Find where the given text appears and provide that cell's center as (x, y) coordinate. 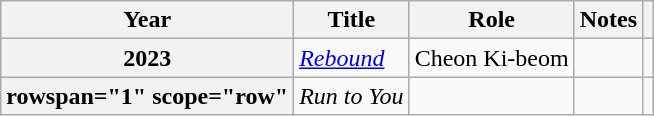
Cheon Ki-beom (492, 58)
rowspan="1" scope="row" (148, 96)
Title (352, 20)
2023 (148, 58)
Year (148, 20)
Rebound (352, 58)
Role (492, 20)
Notes (608, 20)
Run to You (352, 96)
